Extract the [X, Y] coordinate from the center of the cell holding the provided text.  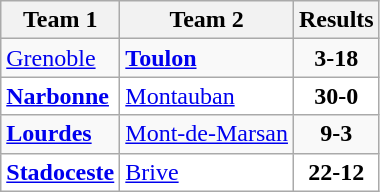
Team 2 [207, 20]
Narbonne [60, 96]
30-0 [336, 96]
Results [336, 20]
Team 1 [60, 20]
3-18 [336, 58]
Stadoceste [60, 172]
Grenoble [60, 58]
Toulon [207, 58]
Brive [207, 172]
Montauban [207, 96]
9-3 [336, 134]
Mont-de-Marsan [207, 134]
Lourdes [60, 134]
22-12 [336, 172]
